From the cell containing the given text, extract its center point as [X, Y] coordinate. 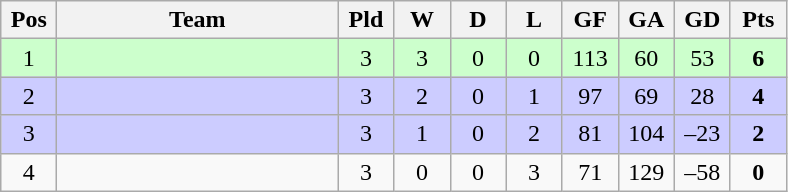
28 [702, 96]
6 [758, 58]
Pld [366, 20]
GF [590, 20]
–58 [702, 172]
W [422, 20]
81 [590, 134]
104 [646, 134]
Pts [758, 20]
GD [702, 20]
Team [198, 20]
Pos [29, 20]
60 [646, 58]
D [478, 20]
69 [646, 96]
129 [646, 172]
71 [590, 172]
L [534, 20]
97 [590, 96]
113 [590, 58]
53 [702, 58]
–23 [702, 134]
GA [646, 20]
